From the cell containing the given text, extract its center point as (X, Y) coordinate. 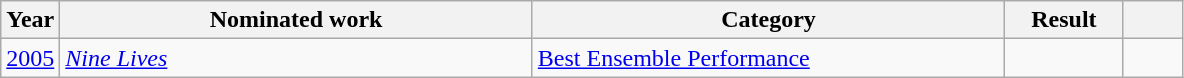
Category (768, 20)
Nine Lives (296, 58)
Result (1064, 20)
Year (30, 20)
2005 (30, 58)
Best Ensemble Performance (768, 58)
Nominated work (296, 20)
